Provide the [X, Y] coordinate of the cell's center where the given text is located.  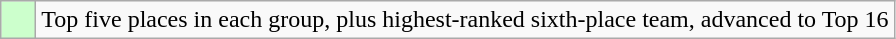
Top five places in each group, plus highest-ranked sixth-place team, advanced to Top 16 [465, 20]
